Identify which cell holds the provided text, then report its (x, y) central coordinate. 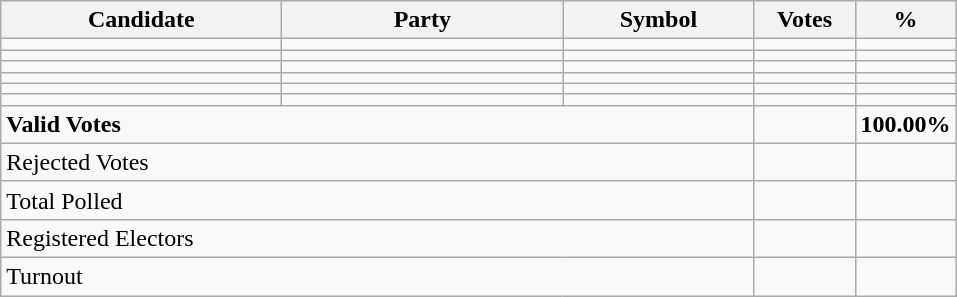
Votes (804, 20)
Valid Votes (378, 124)
% (906, 20)
Turnout (378, 276)
Candidate (142, 20)
Registered Electors (378, 238)
Total Polled (378, 200)
Symbol (658, 20)
Party (422, 20)
Rejected Votes (378, 162)
100.00% (906, 124)
